Search for the cell housing the specified text and yield its [X, Y] center coordinate. 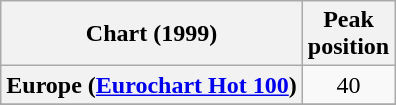
Chart (1999) [152, 34]
Europe (Eurochart Hot 100) [152, 85]
Peakposition [348, 34]
40 [348, 85]
